Return the (X, Y) coordinate for the center point of the cell that contains the specified text.  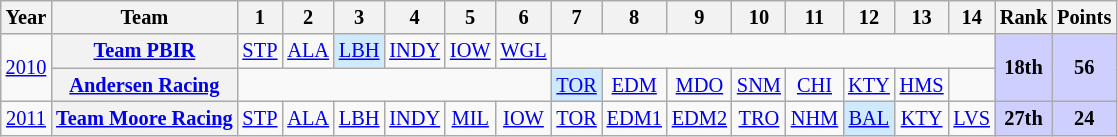
9 (700, 17)
SNM (759, 85)
7 (577, 17)
Rank (1024, 17)
5 (470, 17)
3 (359, 17)
EDM1 (634, 118)
2 (308, 17)
2010 (26, 68)
MDO (700, 85)
18th (1024, 68)
TRO (759, 118)
MIL (470, 118)
1 (260, 17)
Points (1084, 17)
EDM (634, 85)
24 (1084, 118)
Team (144, 17)
14 (972, 17)
CHI (814, 85)
6 (523, 17)
LVS (972, 118)
2011 (26, 118)
HMS (922, 85)
4 (414, 17)
NHM (814, 118)
Team Moore Racing (144, 118)
Team PBIR (144, 51)
Andersen Racing (144, 85)
8 (634, 17)
BAL (869, 118)
12 (869, 17)
EDM2 (700, 118)
56 (1084, 68)
WGL (523, 51)
27th (1024, 118)
Year (26, 17)
11 (814, 17)
13 (922, 17)
10 (759, 17)
